Find where the given text appears and provide that cell's center as (x, y) coordinate. 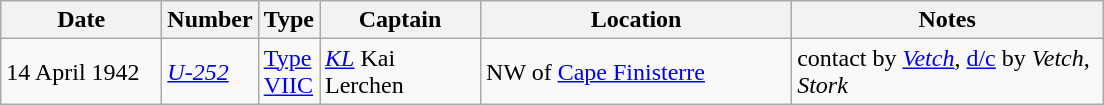
U-252 (210, 72)
contact by Vetch, d/c by Vetch, Stork (948, 72)
Notes (948, 20)
Type (288, 20)
Number (210, 20)
14 April 1942 (82, 72)
Location (636, 20)
NW of Cape Finisterre (636, 72)
Type VIIC (288, 72)
KL Kai Lerchen (400, 72)
Captain (400, 20)
Date (82, 20)
